Return the (x, y) coordinate for the center point of the cell that contains the specified text.  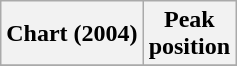
Peakposition (189, 34)
Chart (2004) (72, 34)
